From the cell containing the given text, extract its center point as [X, Y] coordinate. 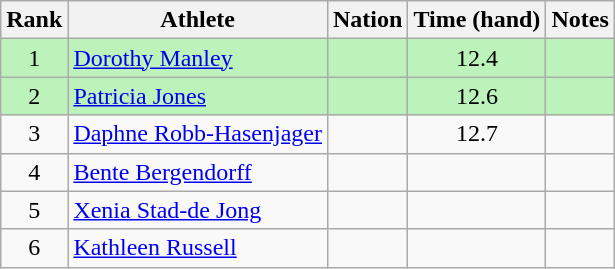
2 [34, 96]
Nation [367, 20]
Athlete [198, 20]
Daphne Robb-Hasenjager [198, 134]
Xenia Stad-de Jong [198, 210]
Patricia Jones [198, 96]
Time (hand) [477, 20]
12.7 [477, 134]
6 [34, 248]
Notes [580, 20]
Kathleen Russell [198, 248]
5 [34, 210]
Rank [34, 20]
Dorothy Manley [198, 58]
Bente Bergendorff [198, 172]
1 [34, 58]
12.6 [477, 96]
12.4 [477, 58]
3 [34, 134]
4 [34, 172]
